Locate the cell with the specified text and output its [X, Y] center coordinate. 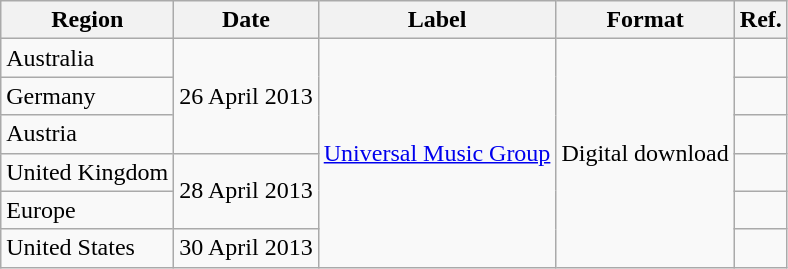
30 April 2013 [246, 248]
Europe [88, 210]
Universal Music Group [437, 153]
Australia [88, 58]
28 April 2013 [246, 191]
United States [88, 248]
Format [645, 20]
Label [437, 20]
Austria [88, 134]
Date [246, 20]
Region [88, 20]
Germany [88, 96]
United Kingdom [88, 172]
26 April 2013 [246, 96]
Digital download [645, 153]
Ref. [760, 20]
